Find where the given text appears and provide that cell's center as (X, Y) coordinate. 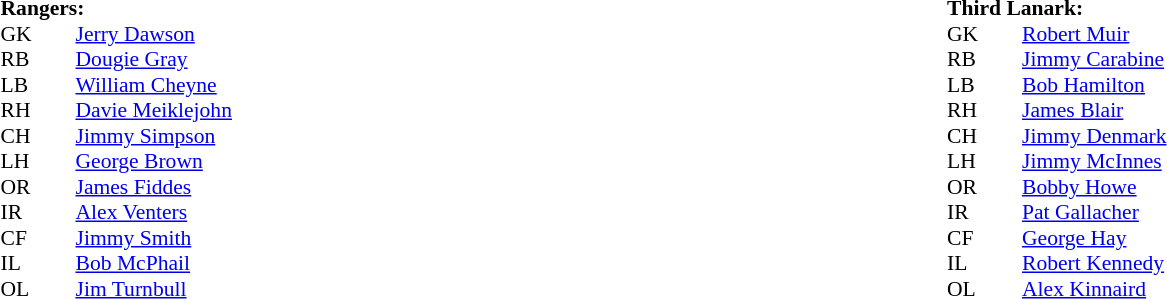
Jimmy McInnes (1094, 161)
James Blair (1094, 111)
William Cheyne (154, 85)
Dougie Gray (154, 59)
Bob Hamilton (1094, 85)
Jimmy Carabine (1094, 59)
Jerry Dawson (154, 34)
Robert Kennedy (1094, 263)
Davie Meiklejohn (154, 111)
George Brown (154, 161)
James Fiddes (154, 187)
Jimmy Smith (154, 238)
Robert Muir (1094, 34)
Bob McPhail (154, 263)
Pat Gallacher (1094, 213)
Bobby Howe (1094, 187)
George Hay (1094, 238)
Alex Venters (154, 213)
Jimmy Denmark (1094, 136)
Jimmy Simpson (154, 136)
